Extract the [X, Y] coordinate from the center of the cell holding the provided text.  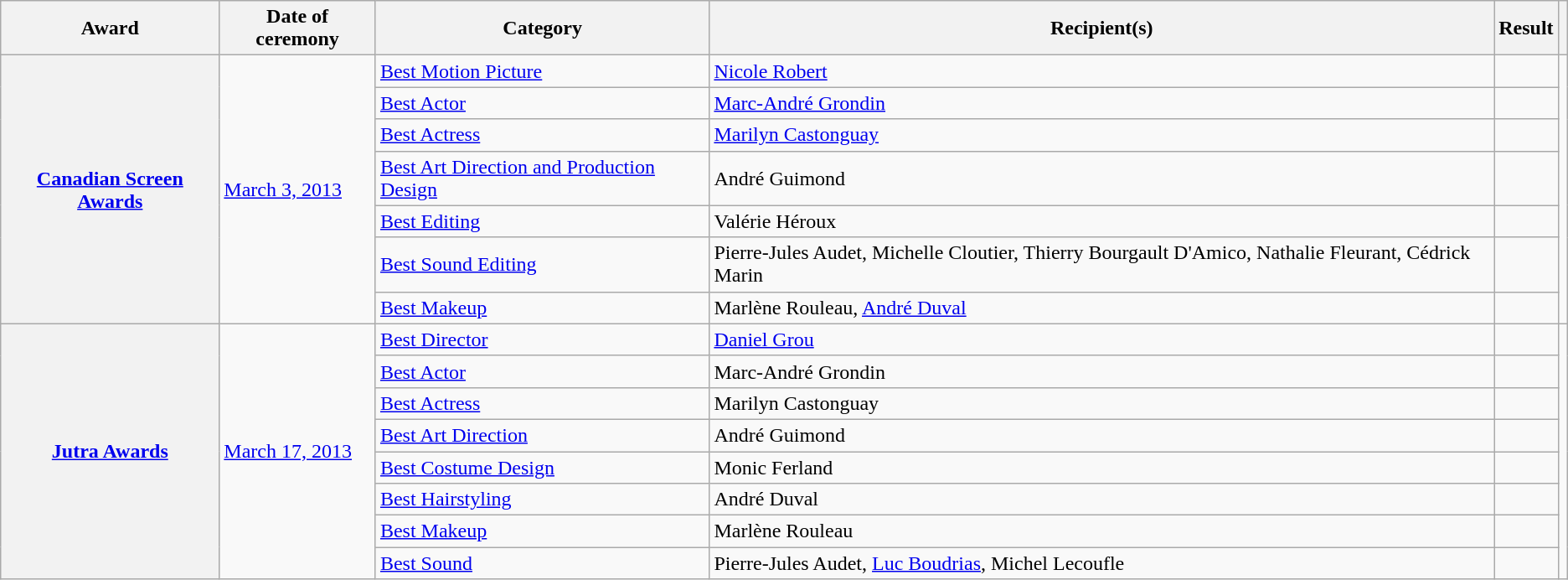
Nicole Robert [1102, 71]
Date of ceremony [298, 28]
Monic Ferland [1102, 467]
Award [111, 28]
Category [542, 28]
Daniel Grou [1102, 339]
André Duval [1102, 500]
Canadian Screen Awards [111, 189]
Pierre-Jules Audet, Luc Boudrias, Michel Lecoufle [1102, 563]
Marlène Rouleau [1102, 531]
March 3, 2013 [298, 189]
Best Motion Picture [542, 71]
Recipient(s) [1102, 28]
Marlène Rouleau, André Duval [1102, 308]
Best Hairstyling [542, 500]
Best Costume Design [542, 467]
Best Art Direction and Production Design [542, 178]
Pierre-Jules Audet, Michelle Cloutier, Thierry Bourgault D'Amico, Nathalie Fleurant, Cédrick Marin [1102, 265]
Best Editing [542, 221]
Jutra Awards [111, 451]
Result [1526, 28]
Valérie Héroux [1102, 221]
March 17, 2013 [298, 451]
Best Sound [542, 563]
Best Sound Editing [542, 265]
Best Director [542, 339]
Best Art Direction [542, 435]
